Pinpoint the cell where the given text exists, returning its [X, Y] midpoint coordinate. 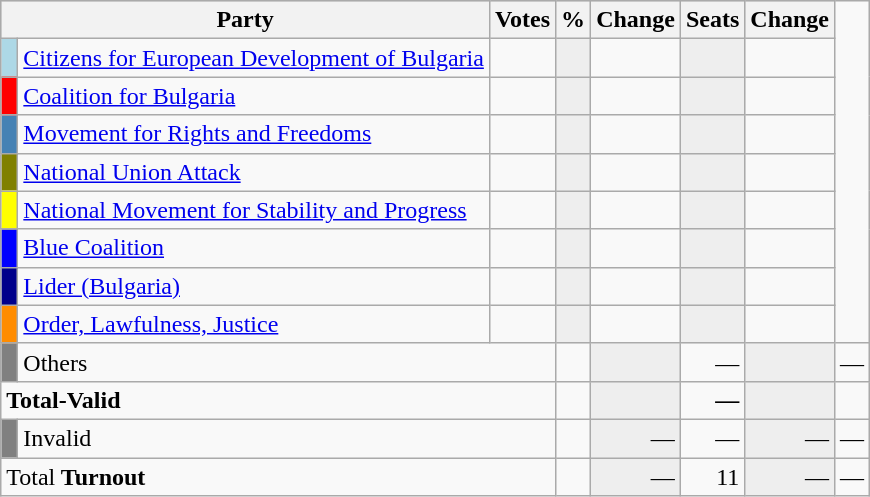
Others [287, 362]
Total-Valid [278, 400]
Order, Lawfulness, Justice [254, 324]
Blue Coalition [254, 248]
Party [246, 20]
Seats [712, 20]
National Movement for Stability and Progress [254, 210]
National Union Attack [254, 172]
11 [712, 477]
Invalid [287, 438]
Total Turnout [278, 477]
Lider (Bulgaria) [254, 286]
Citizens for European Development of Bulgaria [254, 58]
Movement for Rights and Freedoms [254, 134]
Votes [522, 20]
Coalition for Bulgaria [254, 96]
% [574, 20]
